Extract the (x, y) coordinate from the center of the cell holding the provided text.  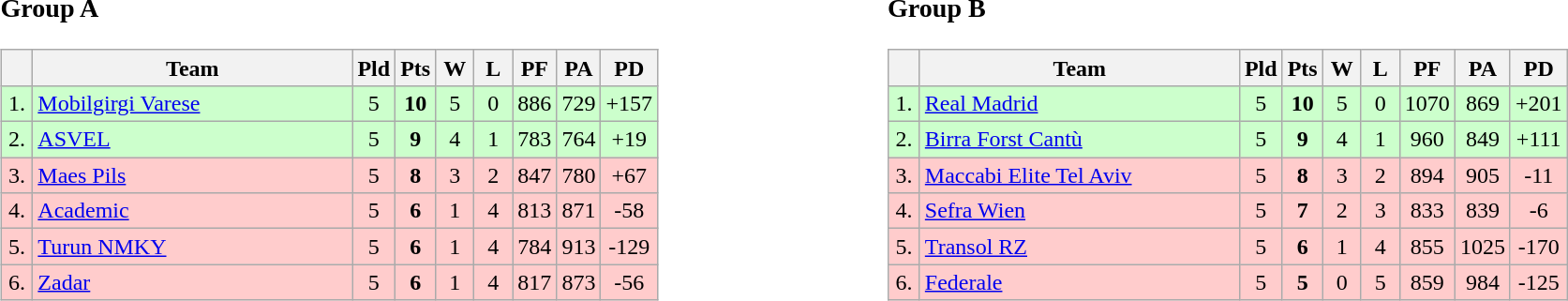
813 (534, 211)
-56 (630, 282)
849 (1483, 140)
913 (579, 247)
784 (534, 247)
-6 (1539, 211)
-129 (630, 247)
Maccabi Elite Tel Aviv (1080, 175)
-11 (1539, 175)
ASVEL (193, 140)
-58 (630, 211)
Transol RZ (1080, 247)
1070 (1426, 103)
984 (1483, 282)
Maes Pils (193, 175)
Zadar (193, 282)
-170 (1539, 247)
7 (1303, 211)
817 (534, 282)
Sefra Wien (1080, 211)
-125 (1539, 282)
873 (579, 282)
839 (1483, 211)
894 (1426, 175)
855 (1426, 247)
960 (1426, 140)
+111 (1539, 140)
Federale (1080, 282)
886 (534, 103)
869 (1483, 103)
Academic (193, 211)
Birra Forst Cantù (1080, 140)
764 (579, 140)
+19 (630, 140)
+201 (1539, 103)
833 (1426, 211)
1025 (1483, 247)
+157 (630, 103)
847 (534, 175)
780 (579, 175)
783 (534, 140)
+67 (630, 175)
Real Madrid (1080, 103)
871 (579, 211)
859 (1426, 282)
729 (579, 103)
Mobilgirgi Varese (193, 103)
Turun NMKY (193, 247)
905 (1483, 175)
